From the cell containing the given text, extract its center point as (x, y) coordinate. 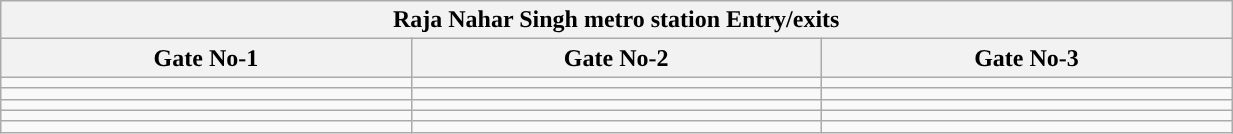
Gate No-3 (1026, 58)
Gate No-1 (206, 58)
Raja Nahar Singh metro station Entry/exits (616, 20)
Gate No-2 (616, 58)
